Determine the (x, y) coordinate at the center of the cell enclosing the given text.  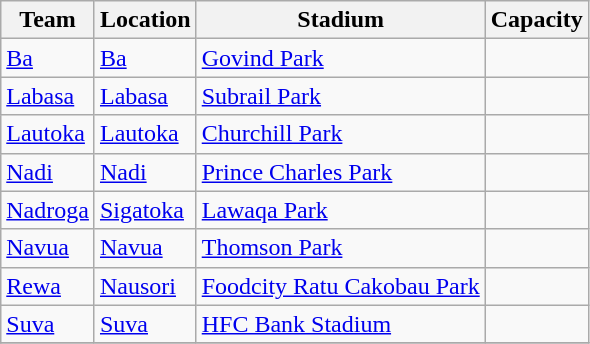
Lawaqa Park (340, 210)
Subrail Park (340, 96)
Location (145, 20)
Stadium (340, 20)
Nadroga (48, 210)
Sigatoka (145, 210)
Rewa (48, 286)
Prince Charles Park (340, 172)
Thomson Park (340, 248)
Nausori (145, 286)
Foodcity Ratu Cakobau Park (340, 286)
Team (48, 20)
HFC Bank Stadium (340, 324)
Govind Park (340, 58)
Churchill Park (340, 134)
Capacity (536, 20)
